Determine the [X, Y] coordinate at the center of the cell enclosing the given text.  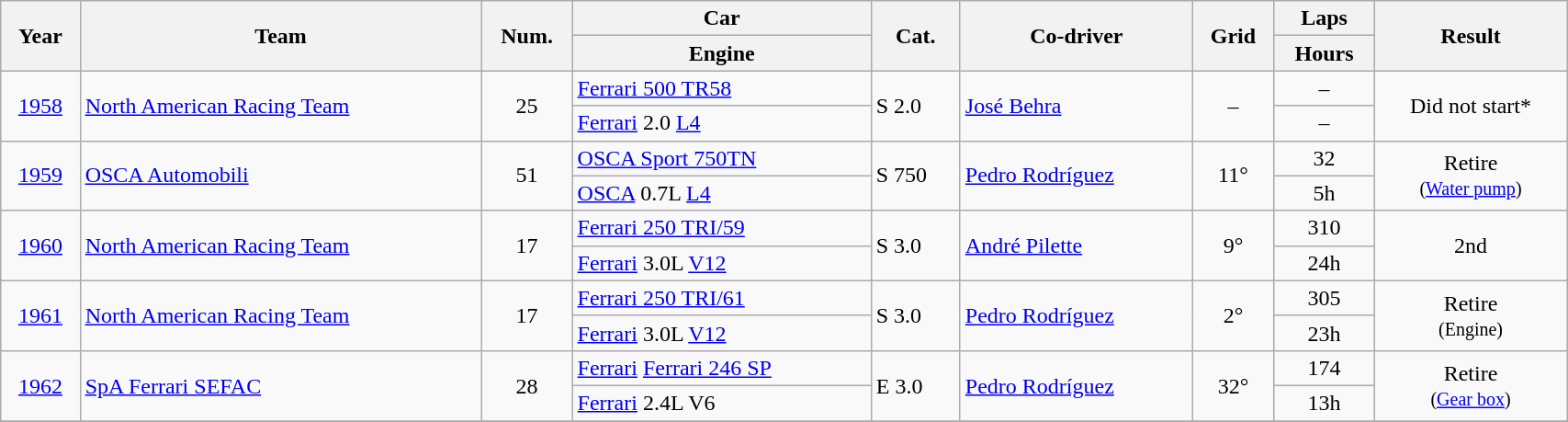
Ferrari 250 TRI/59 [722, 228]
1960 [40, 245]
OSCA 0.7L L4 [722, 193]
5h [1325, 193]
OSCA Sport 750TN [722, 158]
Ferrari 2.4L V6 [722, 403]
Retire(Gear box) [1470, 385]
Grid [1233, 36]
E 3.0 [915, 385]
32° [1233, 385]
24h [1325, 263]
Ferrari 250 TRI/61 [722, 298]
Result [1470, 36]
25 [527, 106]
Hours [1325, 53]
23h [1325, 333]
28 [527, 385]
Laps [1325, 18]
Num. [527, 36]
S 2.0 [915, 106]
Ferrari 2.0 L4 [722, 123]
2° [1233, 315]
Ferrari Ferrari 246 SP [722, 368]
José Behra [1077, 106]
Team [281, 36]
2nd [1470, 245]
174 [1325, 368]
310 [1325, 228]
32 [1325, 158]
André Pilette [1077, 245]
9° [1233, 245]
Car [722, 18]
S 750 [915, 176]
SpA Ferrari SEFAC [281, 385]
1959 [40, 176]
Year [40, 36]
Retire(Water pump) [1470, 176]
OSCA Automobili [281, 176]
Ferrari 500 TR58 [722, 88]
1961 [40, 315]
Co-driver [1077, 36]
1958 [40, 106]
Did not start* [1470, 106]
51 [527, 176]
13h [1325, 403]
305 [1325, 298]
11° [1233, 176]
1962 [40, 385]
Retire(Engine) [1470, 315]
Engine [722, 53]
Cat. [915, 36]
